Locate the cell with the specified text and output its (x, y) center coordinate. 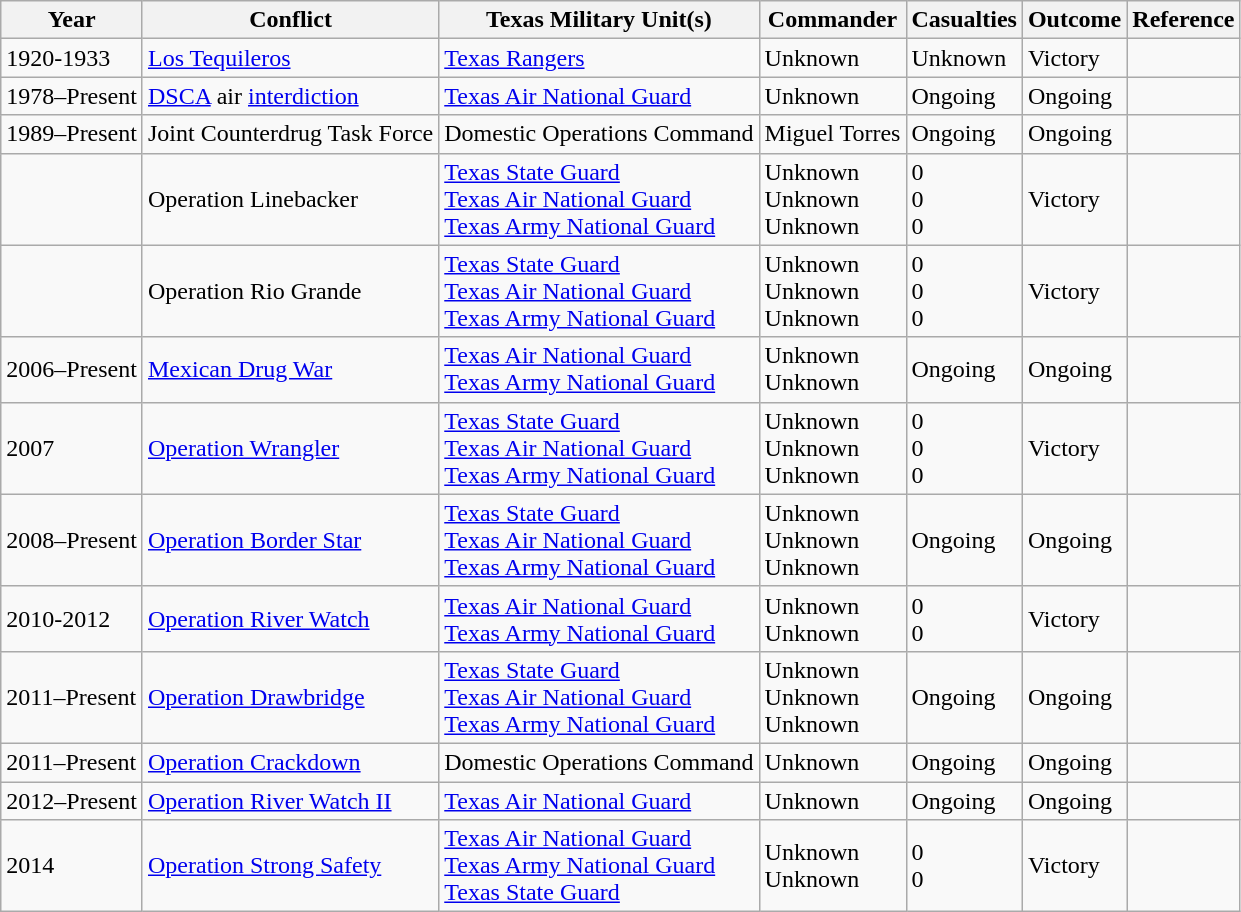
Casualties (964, 20)
Operation Drawbridge (290, 697)
Operation Wrangler (290, 448)
Texas Air National GuardTexas Army National GuardTexas State Guard (599, 866)
1920-1933 (72, 58)
Operation Rio Grande (290, 291)
DSCA air interdiction (290, 96)
2012–Present (72, 801)
Operation Linebacker (290, 199)
Operation River Watch II (290, 801)
Mexican Drug War (290, 370)
1978–Present (72, 96)
Operation River Watch (290, 618)
1989–Present (72, 134)
Reference (1184, 20)
2008–Present (72, 540)
2006–Present (72, 370)
2010-2012 (72, 618)
Operation Border Star (290, 540)
Texas Military Unit(s) (599, 20)
Joint Counterdrug Task Force (290, 134)
Outcome (1074, 20)
2014 (72, 866)
Commander (832, 20)
Texas Rangers (599, 58)
Miguel Torres (832, 134)
Operation Crackdown (290, 762)
Los Tequileros (290, 58)
Operation Strong Safety (290, 866)
Conflict (290, 20)
Year (72, 20)
2007 (72, 448)
